Identify which cell holds the provided text, then report its [x, y] central coordinate. 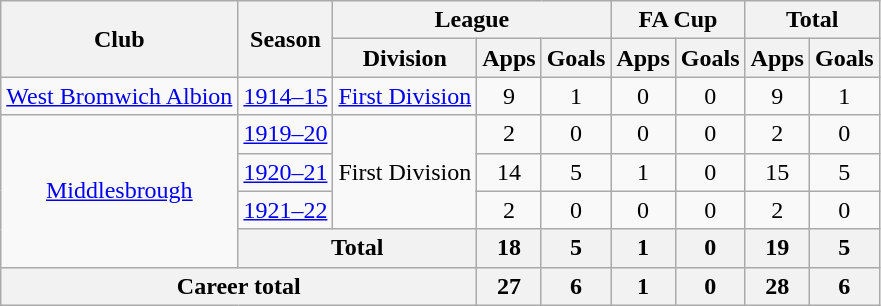
Season [286, 39]
West Bromwich Albion [120, 96]
19 [777, 248]
1919–20 [286, 134]
Division [405, 58]
14 [509, 172]
1921–22 [286, 210]
1920–21 [286, 172]
Club [120, 39]
Career total [239, 286]
League [472, 20]
FA Cup [678, 20]
27 [509, 286]
18 [509, 248]
28 [777, 286]
15 [777, 172]
1914–15 [286, 96]
Middlesbrough [120, 191]
